Pinpoint the cell where the given text exists, returning its (x, y) midpoint coordinate. 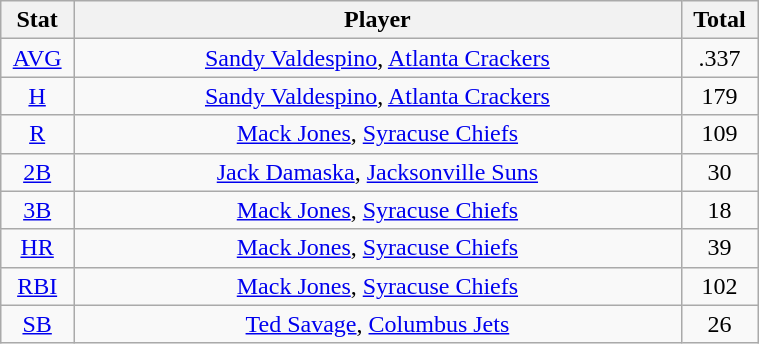
Player (378, 20)
39 (719, 248)
30 (719, 172)
SB (38, 324)
.337 (719, 58)
H (38, 96)
18 (719, 210)
Stat (38, 20)
102 (719, 286)
Total (719, 20)
179 (719, 96)
3B (38, 210)
HR (38, 248)
RBI (38, 286)
2B (38, 172)
Ted Savage, Columbus Jets (378, 324)
26 (719, 324)
R (38, 134)
AVG (38, 58)
Jack Damaska, Jacksonville Suns (378, 172)
109 (719, 134)
